Identify which cell holds the provided text, then report its [x, y] central coordinate. 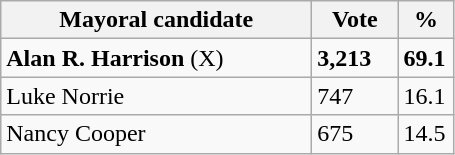
675 [355, 134]
% [426, 20]
14.5 [426, 134]
Nancy Cooper [156, 134]
Vote [355, 20]
747 [355, 96]
3,213 [355, 58]
Mayoral candidate [156, 20]
Alan R. Harrison (X) [156, 58]
Luke Norrie [156, 96]
16.1 [426, 96]
69.1 [426, 58]
